For the text-containing cell, return its midpoint in (x, y) coordinate format. 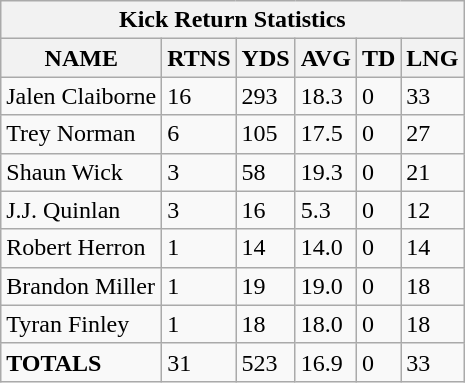
18.3 (326, 96)
RTNS (199, 58)
14.0 (326, 248)
NAME (82, 58)
19.0 (326, 286)
293 (266, 96)
31 (199, 362)
12 (432, 210)
17.5 (326, 134)
21 (432, 172)
105 (266, 134)
AVG (326, 58)
TOTALS (82, 362)
523 (266, 362)
19.3 (326, 172)
J.J. Quinlan (82, 210)
Trey Norman (82, 134)
Kick Return Statistics (232, 20)
6 (199, 134)
58 (266, 172)
19 (266, 286)
16.9 (326, 362)
Tyran Finley (82, 324)
5.3 (326, 210)
Robert Herron (82, 248)
Jalen Claiborne (82, 96)
Brandon Miller (82, 286)
27 (432, 134)
18.0 (326, 324)
YDS (266, 58)
LNG (432, 58)
Shaun Wick (82, 172)
TD (378, 58)
